Extract the (X, Y) coordinate from the center of the cell holding the provided text.  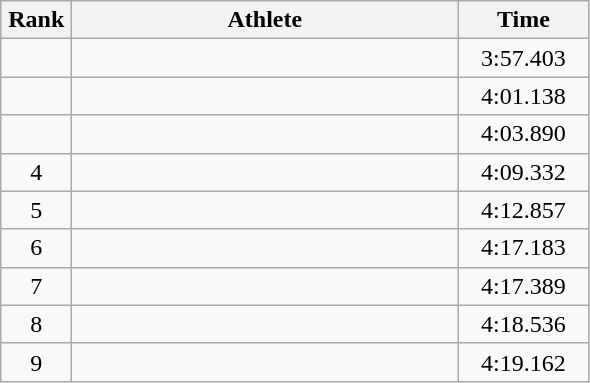
6 (36, 248)
4:12.857 (524, 210)
5 (36, 210)
4 (36, 172)
4:17.183 (524, 248)
4:18.536 (524, 324)
Rank (36, 20)
7 (36, 286)
9 (36, 362)
4:03.890 (524, 134)
4:09.332 (524, 172)
Athlete (265, 20)
8 (36, 324)
4:19.162 (524, 362)
Time (524, 20)
4:01.138 (524, 96)
4:17.389 (524, 286)
3:57.403 (524, 58)
